Extract the [x, y] coordinate from the center of the cell holding the provided text.  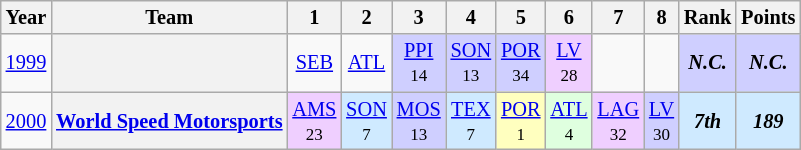
SON13 [471, 63]
AMS23 [314, 121]
POR1 [520, 121]
5 [520, 17]
1999 [26, 63]
SON7 [366, 121]
POR34 [520, 63]
World Speed Motorsports [169, 121]
2 [366, 17]
ATL [366, 63]
2000 [26, 121]
6 [568, 17]
4 [471, 17]
7 [618, 17]
MOS13 [419, 121]
Year [26, 17]
PPI14 [419, 63]
Team [169, 17]
8 [662, 17]
TEX7 [471, 121]
189 [768, 121]
SEB [314, 63]
Rank [708, 17]
LAG32 [618, 121]
LV28 [568, 63]
Points [768, 17]
LV30 [662, 121]
7th [708, 121]
1 [314, 17]
ATL4 [568, 121]
3 [419, 17]
